Extract the [x, y] coordinate from the center of the cell holding the provided text.  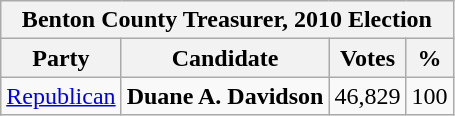
Party [61, 58]
Duane A. Davidson [225, 96]
46,829 [368, 96]
100 [430, 96]
Benton County Treasurer, 2010 Election [227, 20]
Candidate [225, 58]
Republican [61, 96]
% [430, 58]
Votes [368, 58]
